For the text-containing cell, return its midpoint in (x, y) coordinate format. 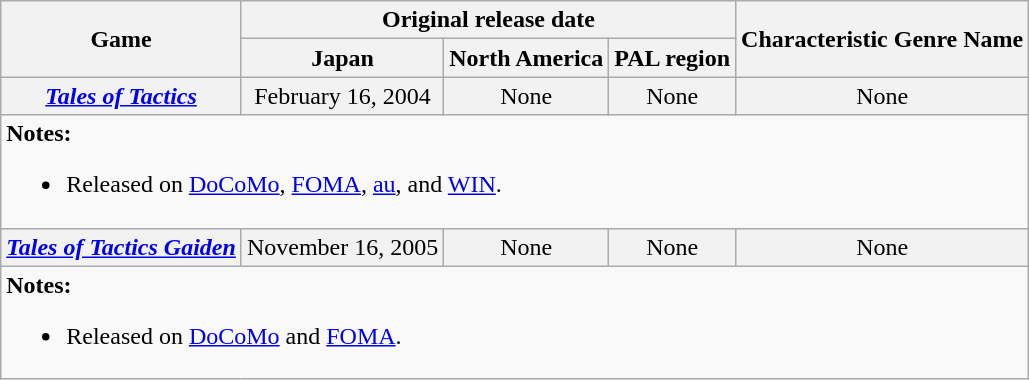
Japan (342, 58)
PAL region (672, 58)
February 16, 2004 (342, 96)
Notes:Released on DoCoMo, FOMA, au, and WIN. (515, 172)
Original release date (488, 20)
November 16, 2005 (342, 247)
North America (526, 58)
Characteristic Genre Name (882, 39)
Game (122, 39)
Notes:Released on DoCoMo and FOMA. (515, 322)
Tales of Tactics Gaiden (122, 247)
Tales of Tactics (122, 96)
